For the text-containing cell, return its midpoint in [X, Y] coordinate format. 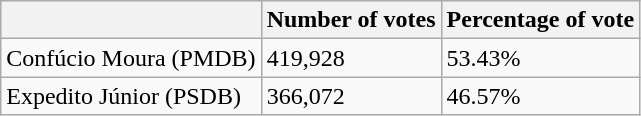
Percentage of vote [540, 20]
Confúcio Moura (PMDB) [131, 58]
Number of votes [351, 20]
53.43% [540, 58]
Expedito Júnior (PSDB) [131, 96]
46.57% [540, 96]
419,928 [351, 58]
366,072 [351, 96]
